For the text-containing cell, return its midpoint in [x, y] coordinate format. 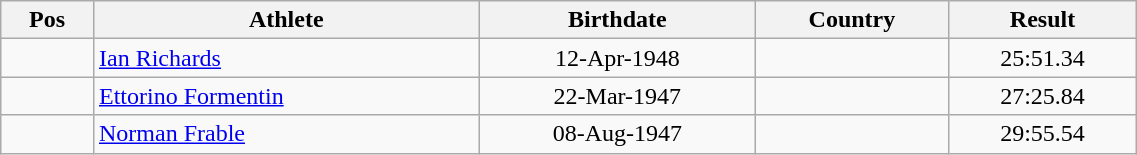
Ettorino Formentin [286, 96]
Birthdate [618, 20]
22-Mar-1947 [618, 96]
29:55.54 [1042, 134]
Ian Richards [286, 58]
Athlete [286, 20]
Norman Frable [286, 134]
Country [852, 20]
08-Aug-1947 [618, 134]
12-Apr-1948 [618, 58]
27:25.84 [1042, 96]
Pos [48, 20]
Result [1042, 20]
25:51.34 [1042, 58]
